Pinpoint the cell where the given text exists, returning its (X, Y) midpoint coordinate. 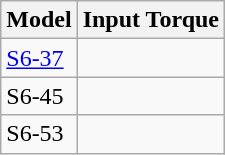
S6-53 (39, 134)
Input Torque (150, 20)
S6-37 (39, 58)
S6-45 (39, 96)
Model (39, 20)
